Provide the (X, Y) coordinate of the cell's center where the given text is located.  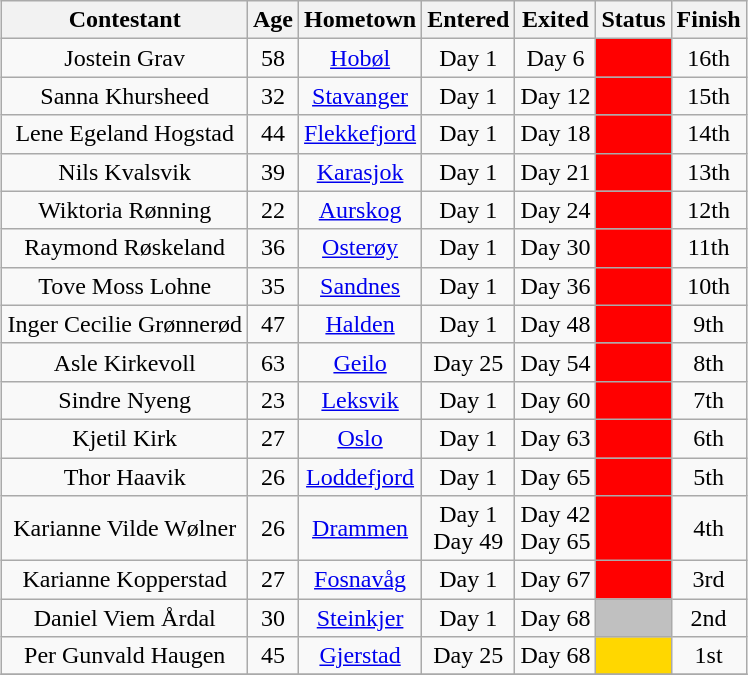
Thor Haavik (125, 477)
16th (708, 58)
Hometown (360, 20)
Inger Cecilie Grønnerød (125, 324)
Sindre Nyeng (125, 400)
58 (274, 58)
Asle Kirkevoll (125, 362)
11th (708, 248)
32 (274, 96)
Fosnavåg (360, 580)
Gjerstad (360, 656)
8th (708, 362)
35 (274, 286)
Loddefjord (360, 477)
10th (708, 286)
Day 30 (556, 248)
15th (708, 96)
Day 1Day 49 (468, 528)
Day 60 (556, 400)
Day 65 (556, 477)
1st (708, 656)
Lene Egeland Hogstad (125, 134)
39 (274, 172)
4th (708, 528)
Hobøl (360, 58)
Daniel Viem Årdal (125, 618)
Steinkjer (360, 618)
Day 21 (556, 172)
7th (708, 400)
13th (708, 172)
Tove Moss Lohne (125, 286)
Kjetil Kirk (125, 438)
Day 24 (556, 210)
22 (274, 210)
Halden (360, 324)
2nd (708, 618)
45 (274, 656)
3rd (708, 580)
Per Gunvald Haugen (125, 656)
12th (708, 210)
6th (708, 438)
Jostein Grav (125, 58)
14th (708, 134)
Day 67 (556, 580)
Day 18 (556, 134)
36 (274, 248)
Day 48 (556, 324)
23 (274, 400)
Raymond Røskeland (125, 248)
Day 12 (556, 96)
Day 6 (556, 58)
Day 54 (556, 362)
Stavanger (360, 96)
44 (274, 134)
Day 36 (556, 286)
Day 63 (556, 438)
Karianne Kopperstad (125, 580)
Day 42Day 65 (556, 528)
Finish (708, 20)
63 (274, 362)
Contestant (125, 20)
Drammen (360, 528)
Karianne Vilde Wølner (125, 528)
Entered (468, 20)
Aurskog (360, 210)
Karasjok (360, 172)
Status (634, 20)
Nils Kvalsvik (125, 172)
Osterøy (360, 248)
Leksvik (360, 400)
Sandnes (360, 286)
Geilo (360, 362)
47 (274, 324)
Age (274, 20)
9th (708, 324)
Exited (556, 20)
Flekkefjord (360, 134)
Oslo (360, 438)
30 (274, 618)
Sanna Khursheed (125, 96)
Wiktoria Rønning (125, 210)
5th (708, 477)
